Determine the [X, Y] coordinate at the center of the cell enclosing the given text.  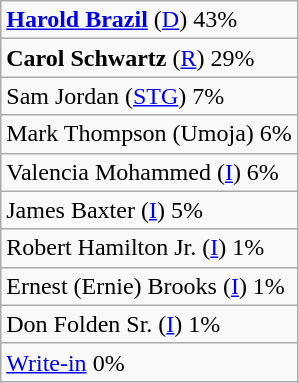
Valencia Mohammed (I) 6% [150, 172]
Robert Hamilton Jr. (I) 1% [150, 248]
Write-in 0% [150, 362]
Ernest (Ernie) Brooks (I) 1% [150, 286]
Harold Brazil (D) 43% [150, 20]
Carol Schwartz (R) 29% [150, 58]
James Baxter (I) 5% [150, 210]
Mark Thompson (Umoja) 6% [150, 134]
Don Folden Sr. (I) 1% [150, 324]
Sam Jordan (STG) 7% [150, 96]
